Extract the (X, Y) coordinate from the center of the cell holding the provided text.  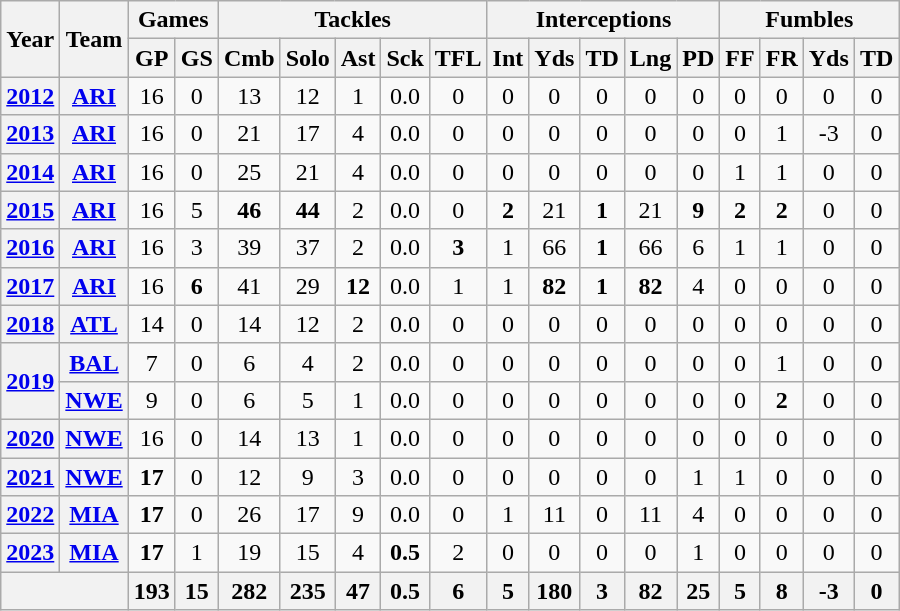
ATL (94, 324)
41 (249, 286)
Team (94, 39)
2018 (30, 324)
2014 (30, 172)
37 (308, 248)
46 (249, 210)
TFL (458, 58)
Year (30, 39)
235 (308, 591)
2019 (30, 381)
GP (152, 58)
19 (249, 553)
BAL (94, 362)
8 (782, 591)
2012 (30, 96)
Ast (358, 58)
2016 (30, 248)
2015 (30, 210)
180 (554, 591)
FF (740, 58)
FR (782, 58)
GS (196, 58)
2022 (30, 515)
7 (152, 362)
2021 (30, 477)
Sck (405, 58)
Lng (650, 58)
2013 (30, 134)
282 (249, 591)
PD (698, 58)
2017 (30, 286)
Interceptions (604, 20)
Fumbles (810, 20)
Int (508, 58)
47 (358, 591)
Cmb (249, 58)
29 (308, 286)
Tackles (352, 20)
2023 (30, 553)
39 (249, 248)
193 (152, 591)
26 (249, 515)
44 (308, 210)
Games (173, 20)
Solo (308, 58)
2020 (30, 438)
